Return the (X, Y) coordinate for the center point of the cell that contains the specified text.  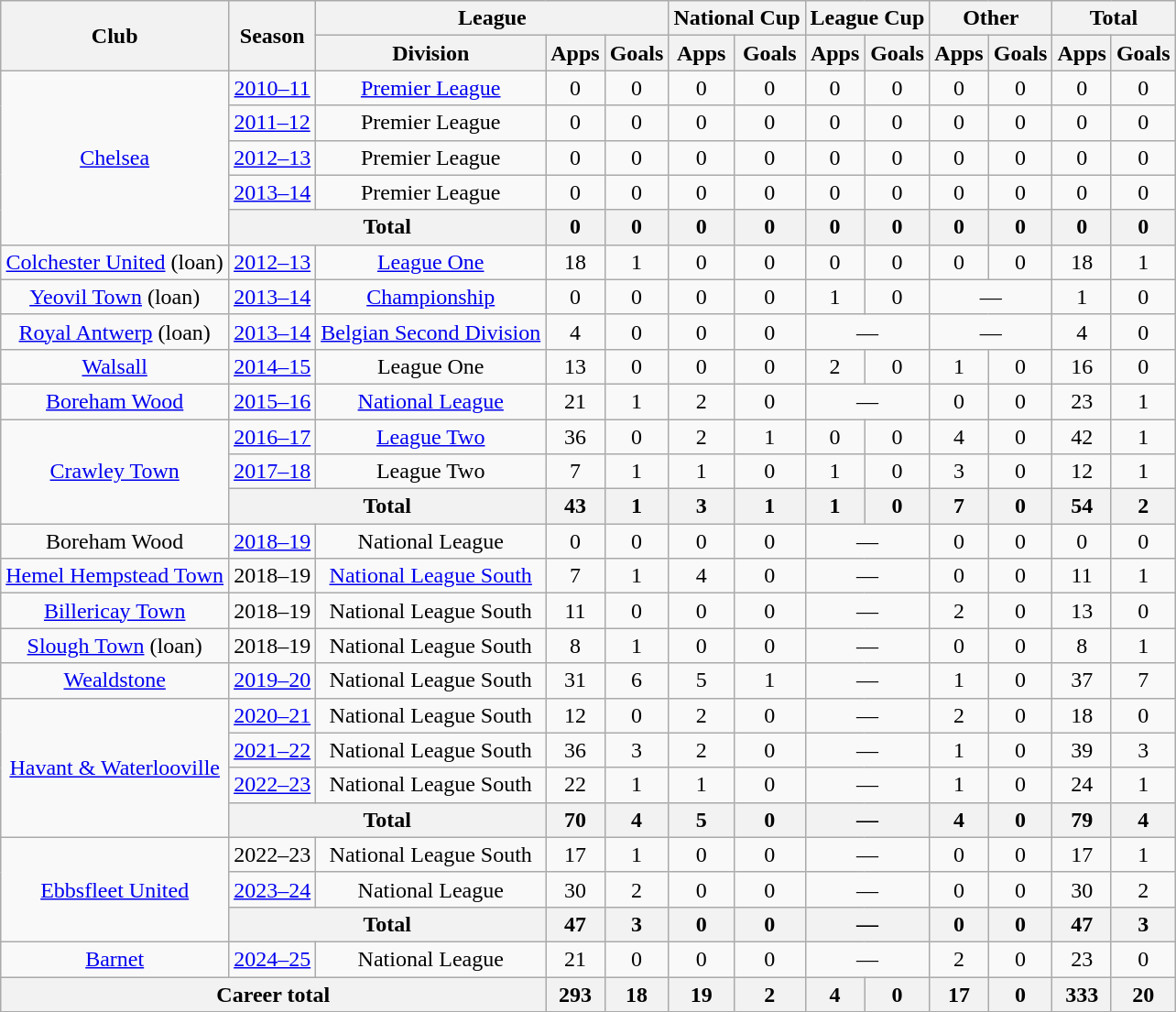
2021–22 (273, 750)
2014–15 (273, 366)
79 (1082, 820)
Wealdstone (115, 680)
37 (1082, 680)
2024–25 (273, 959)
Crawley Town (115, 472)
Chelsea (115, 158)
16 (1082, 366)
Barnet (115, 959)
2020–21 (273, 715)
Walsall (115, 366)
Division (430, 53)
2017–18 (273, 472)
20 (1143, 994)
Club (115, 36)
2015–16 (273, 401)
Havant & Waterlooville (115, 767)
6 (637, 680)
2010–11 (273, 88)
293 (575, 994)
Belgian Second Division (430, 332)
Hemel Hempstead Town (115, 576)
24 (1082, 785)
70 (575, 820)
National Cup (736, 18)
31 (575, 680)
54 (1082, 506)
333 (1082, 994)
League (493, 18)
Royal Antwerp (loan) (115, 332)
42 (1082, 437)
Yeovil Town (loan) (115, 297)
Other (991, 18)
2019–20 (273, 680)
Career total (273, 994)
Championship (430, 297)
2016–17 (273, 437)
19 (702, 994)
39 (1082, 750)
2011–12 (273, 123)
League Cup (867, 18)
22 (575, 785)
Billericay Town (115, 611)
Ebbsfleet United (115, 889)
2023–24 (273, 889)
Colchester United (loan) (115, 262)
43 (575, 506)
Slough Town (loan) (115, 646)
Season (273, 36)
